For the text-containing cell, return its midpoint in (x, y) coordinate format. 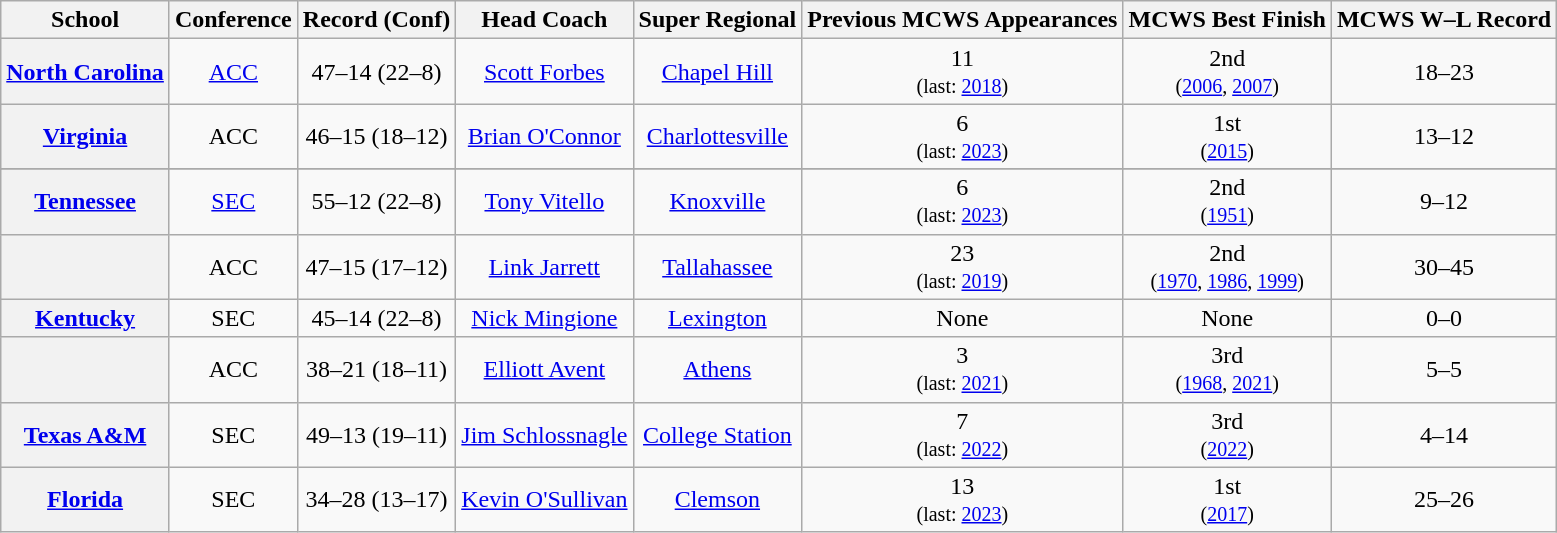
Clemson (718, 500)
Jim Schlossnagle (544, 434)
Tony Vitello (544, 202)
Lexington (718, 318)
Charlottesville (718, 136)
3rd(2022) (1227, 434)
0–0 (1444, 318)
Virginia (86, 136)
2nd(1970, 1986, 1999) (1227, 266)
5–5 (1444, 370)
3rd(1968, 2021) (1227, 370)
11(last: 2018) (962, 72)
55–12 (22–8) (376, 202)
38–21 (18–11) (376, 370)
23(last: 2019) (962, 266)
Elliott Avent (544, 370)
49–13 (19–11) (376, 434)
47–14 (22–8) (376, 72)
34–28 (13–17) (376, 500)
30–45 (1444, 266)
25–26 (1444, 500)
2nd(1951) (1227, 202)
9–12 (1444, 202)
18–23 (1444, 72)
Head Coach (544, 20)
Florida (86, 500)
13(last: 2023) (962, 500)
Kentucky (86, 318)
Brian O'Connor (544, 136)
Nick Mingione (544, 318)
Link Jarrett (544, 266)
1st(2015) (1227, 136)
3(last: 2021) (962, 370)
North Carolina (86, 72)
46–15 (18–12) (376, 136)
MCWS W–L Record (1444, 20)
Texas A&M (86, 434)
Tallahassee (718, 266)
7(last: 2022) (962, 434)
Tennessee (86, 202)
Conference (233, 20)
Kevin O'Sullivan (544, 500)
Previous MCWS Appearances (962, 20)
MCWS Best Finish (1227, 20)
Record (Conf) (376, 20)
Athens (718, 370)
Scott Forbes (544, 72)
Chapel Hill (718, 72)
13–12 (1444, 136)
Super Regional (718, 20)
1st(2017) (1227, 500)
Knoxville (718, 202)
45–14 (22–8) (376, 318)
School (86, 20)
4–14 (1444, 434)
College Station (718, 434)
2nd(2006, 2007) (1227, 72)
47–15 (17–12) (376, 266)
